Return the (x, y) coordinate for the center point of the cell that contains the specified text.  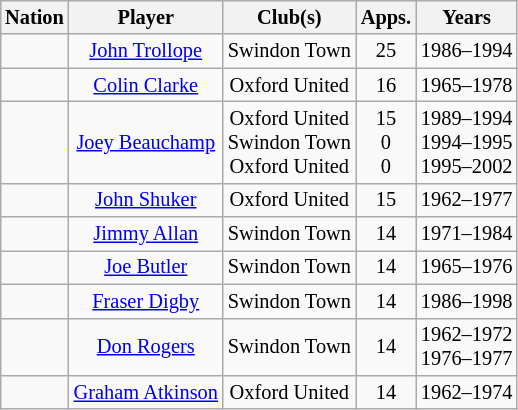
Player (146, 17)
1500 (386, 142)
1971–1984 (466, 234)
Oxford UnitedSwindon TownOxford United (290, 142)
Club(s) (290, 17)
1986–1994 (466, 51)
25 (386, 51)
Nation (34, 17)
1962–1974 (466, 392)
John Trollope (146, 51)
Fraser Digby (146, 301)
Joe Butler (146, 267)
1965–1976 (466, 267)
16 (386, 85)
John Shuker (146, 200)
Apps. (386, 17)
Colin Clarke (146, 85)
Years (466, 17)
1989–19941994–19951995–2002 (466, 142)
15 (386, 200)
1965–1978 (466, 85)
Jimmy Allan (146, 234)
1962–19721976–1977 (466, 347)
1962–1977 (466, 200)
Graham Atkinson (146, 392)
1986–1998 (466, 301)
Joey Beauchamp (146, 142)
Don Rogers (146, 347)
